Determine the [X, Y] coordinate at the center of the cell enclosing the given text.  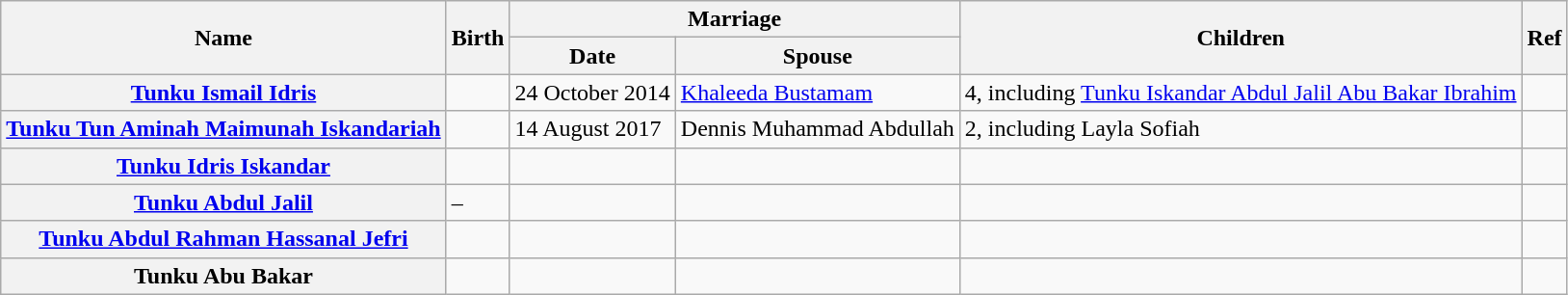
Tunku Ismail Idris [223, 93]
Name [223, 38]
Children [1241, 38]
4, including Tunku Iskandar Abdul Jalil Abu Bakar Ibrahim [1241, 93]
2, including Layla Sofiah [1241, 129]
Birth [478, 38]
Tunku Abu Bakar [223, 276]
14 August 2017 [592, 129]
Spouse [817, 56]
Ref [1545, 38]
– [478, 202]
24 October 2014 [592, 93]
Tunku Abdul Rahman Hassanal Jefri [223, 239]
Marriage [734, 19]
Dennis Muhammad Abdullah [817, 129]
Khaleeda Bustamam [817, 93]
Tunku Abdul Jalil [223, 202]
Date [592, 56]
Tunku Idris Iskandar [223, 166]
Tunku Tun Aminah Maimunah Iskandariah [223, 129]
